Return (x, y) of the center of cell containing provided text 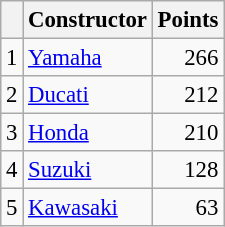
1 (12, 58)
2 (12, 95)
3 (12, 133)
Kawasaki (88, 208)
Constructor (88, 20)
4 (12, 170)
128 (188, 170)
266 (188, 58)
Honda (88, 133)
Ducati (88, 95)
Points (188, 20)
Yamaha (88, 58)
63 (188, 208)
210 (188, 133)
5 (12, 208)
Suzuki (88, 170)
212 (188, 95)
